Determine the (x, y) coordinate at the center of the cell enclosing the given text.  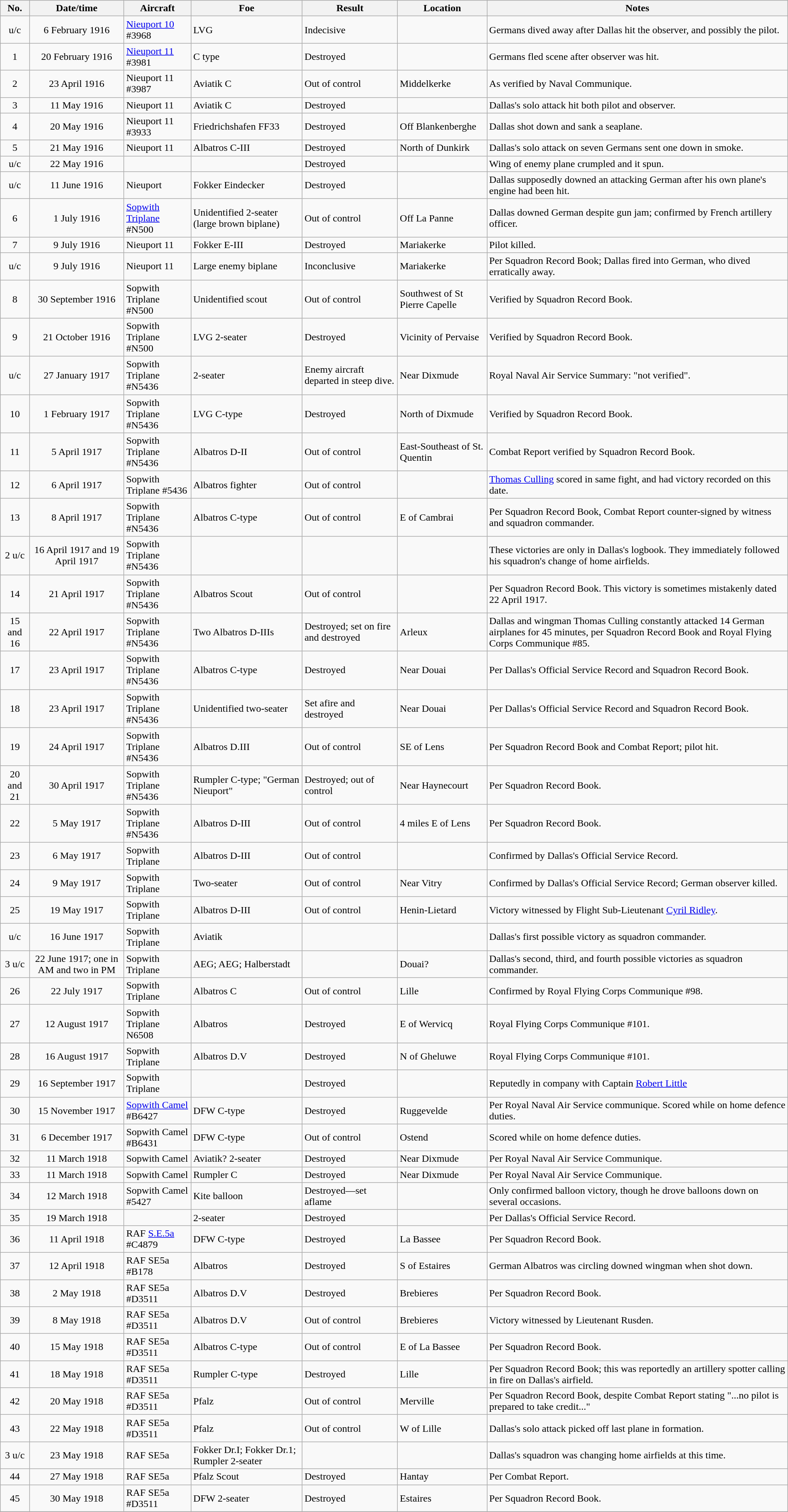
Thomas Culling scored in same fight, and had victory recorded on this date. (638, 484)
17 (15, 670)
These victories are only in Dallas's logbook. They immediately followed his squadron's change of home airfields. (638, 556)
Off La Panne (442, 218)
Sopwith Camel #5427 (157, 1196)
Albatros D-II (246, 452)
36 (15, 1239)
18 (15, 708)
25 (15, 910)
Per Combat Report. (638, 1477)
LVG C-type (246, 414)
Nieuport (157, 185)
Destroyed; set on fire and destroyed (350, 632)
Per Squadron Record Book, Combat Report counter-signed by witness and squadron commander. (638, 517)
Albatros D.III (246, 747)
Vicinity of Pervaise (442, 337)
30 September 1916 (77, 299)
11 April 1918 (77, 1239)
3 (15, 105)
20 May 1918 (77, 1401)
Confirmed by Dallas's Official Service Record; German observer killed. (638, 883)
Only confirmed balloon victory, though he drove balloons down on several occasions. (638, 1196)
Large enemy biplane (246, 266)
Reputedly in company with Captain Robert Little (638, 1084)
Off Blankenberghe (442, 126)
20 and 21 (15, 785)
19 March 1918 (77, 1217)
Albatros Scout (246, 594)
21 May 1916 (77, 148)
44 (15, 1477)
Inconclusive (350, 266)
16 August 1917 (77, 1056)
W of Lille (442, 1428)
16 June 1917 (77, 937)
12 March 1918 (77, 1196)
1 July 1916 (77, 218)
22 (15, 823)
Dallas supposedly downed an attacking German after his own plane's engine had been hit. (638, 185)
21 October 1916 (77, 337)
AEG; AEG; Halberstadt (246, 964)
Pfalz Scout (246, 1477)
23 April 1916 (77, 84)
15 and 16 (15, 632)
Nieuport 10 #3968 (157, 30)
15 May 1918 (77, 1347)
16 April 1917 and 19 April 1917 (77, 556)
Result (350, 8)
Germans dived away after Dallas hit the observer, and possibly the pilot. (638, 30)
Per Royal Naval Air Service communique. Scored while on home defence duties. (638, 1110)
Southwest of St Pierre Capelle (442, 299)
43 (15, 1428)
6 (15, 218)
22 April 1917 (77, 632)
23 May 1918 (77, 1455)
34 (15, 1196)
Victory witnessed by Flight Sub-Lieutenant Cyril Ridley. (638, 910)
Wing of enemy plane crumpled and it spun. (638, 164)
RAF S.E.5a #C4879 (157, 1239)
North of Dixmude (442, 414)
Confirmed by Royal Flying Corps Communique #98. (638, 991)
Dallas's solo attack hit both pilot and observer. (638, 105)
C type (246, 57)
Per Squadron Record Book. This victory is sometimes mistakenly dated 22 April 1917. (638, 594)
12 April 1918 (77, 1266)
Unidentified 2-seater (large brown biplane) (246, 218)
Dallas's first possible victory as squadron commander. (638, 937)
30 April 1917 (77, 785)
11 (15, 452)
6 April 1917 (77, 484)
Aircraft (157, 8)
5 May 1917 (77, 823)
Albatros C (246, 991)
27 January 1917 (77, 376)
Destroyed; out of control (350, 785)
5 (15, 148)
Rumpler C (246, 1175)
Date/time (77, 8)
21 April 1917 (77, 594)
Henin-Lietard (442, 910)
28 (15, 1056)
20 February 1916 (77, 57)
East-Southeast of St. Quentin (442, 452)
2 (15, 84)
Dallas downed German despite gun jam; confirmed by French artillery officer. (638, 218)
Estaires (442, 1498)
No. (15, 8)
Sopwith Triplane N6508 (157, 1024)
Notes (638, 8)
14 (15, 594)
41 (15, 1374)
Per Squadron Record Book; Dallas fired into German, who dived erratically away. (638, 266)
2 May 1918 (77, 1293)
19 (15, 747)
Sopwith Camel #B6427 (157, 1110)
30 May 1918 (77, 1498)
4 miles E of Lens (442, 823)
22 June 1917; one in AM and two in PM (77, 964)
9 May 1917 (77, 883)
11 May 1916 (77, 105)
9 (15, 337)
Dallas's second, third, and fourth possible victories as squadron commander. (638, 964)
N of Gheluwe (442, 1056)
Dallas's solo attack on seven Germans sent one down in smoke. (638, 148)
12 August 1917 (77, 1024)
22 July 1917 (77, 991)
Per Dallas's Official Service Record. (638, 1217)
German Albatros was circling downed wingman when shot down. (638, 1266)
Unidentified scout (246, 299)
39 (15, 1320)
As verified by Naval Communique. (638, 84)
Foe (246, 8)
1 February 1917 (77, 414)
Ruggevelde (442, 1110)
La Bassee (442, 1239)
Location (442, 8)
16 September 1917 (77, 1084)
Pilot killed. (638, 245)
12 (15, 484)
DFW 2-seater (246, 1498)
6 May 1917 (77, 856)
Royal Naval Air Service Summary: "not verified". (638, 376)
7 (15, 245)
Rumpler C-type (246, 1374)
15 November 1917 (77, 1110)
North of Dunkirk (442, 148)
20 May 1916 (77, 126)
40 (15, 1347)
Fokker Eindecker (246, 185)
Victory witnessed by Lieutenant Rusden. (638, 1320)
8 (15, 299)
Two Albatros D-IIIs (246, 632)
8 April 1917 (77, 517)
Enemy aircraft departed in steep dive. (350, 376)
Hantay (442, 1477)
30 (15, 1110)
RAF SE5a #B178 (157, 1266)
Unidentified two-seater (246, 708)
Friedrichshafen FF33 (246, 126)
Sopwith Triplane #5436 (157, 484)
13 (15, 517)
32 (15, 1159)
23 (15, 856)
Douai? (442, 964)
Near Haynecourt (442, 785)
Dallas's squadron was changing home airfields at this time. (638, 1455)
24 (15, 883)
LVG (246, 30)
Per Squadron Record Book, despite Combat Report stating "...no pilot is prepared to take credit..." (638, 1401)
Dallas's solo attack picked off last plane in formation. (638, 1428)
6 February 1916 (77, 30)
35 (15, 1217)
Fokker E-III (246, 245)
Germans fled scene after observer was hit. (638, 57)
8 May 1918 (77, 1320)
Destroyed—set aflame (350, 1196)
Combat Report verified by Squadron Record Book. (638, 452)
26 (15, 991)
Aviatik? 2-seater (246, 1159)
Merville (442, 1401)
45 (15, 1498)
Sopwith Camel #B6431 (157, 1138)
24 April 1917 (77, 747)
Per Squadron Record Book and Combat Report; pilot hit. (638, 747)
Nieuport 11 #3981 (157, 57)
10 (15, 414)
22 May 1916 (77, 164)
29 (15, 1084)
Middelkerke (442, 84)
5 April 1917 (77, 452)
Scored while on home defence duties. (638, 1138)
S of Estaires (442, 1266)
42 (15, 1401)
18 May 1918 (77, 1374)
4 (15, 126)
Kite balloon (246, 1196)
2 u/c (15, 556)
SE of Lens (442, 747)
11 June 1916 (77, 185)
E of Cambrai (442, 517)
Indecisive (350, 30)
Ostend (442, 1138)
Albatros C-III (246, 148)
Set afire and destroyed (350, 708)
37 (15, 1266)
27 (15, 1024)
27 May 1918 (77, 1477)
22 May 1918 (77, 1428)
Aviatik (246, 937)
Near Vitry (442, 883)
Fokker Dr.I; Fokker Dr.1; Rumpler 2-seater (246, 1455)
33 (15, 1175)
Albatros fighter (246, 484)
Two-seater (246, 883)
Dallas shot down and sank a seaplane. (638, 126)
LVG 2-seater (246, 337)
38 (15, 1293)
E of Wervicq (442, 1024)
Nieuport 11 #3987 (157, 84)
6 December 1917 (77, 1138)
Arleux (442, 632)
31 (15, 1138)
Confirmed by Dallas's Official Service Record. (638, 856)
1 (15, 57)
Nieuport 11 #3933 (157, 126)
Per Squadron Record Book; this was reportedly an artillery spotter calling in fire on Dallas's airfield. (638, 1374)
19 May 1917 (77, 910)
E of La Bassee (442, 1347)
Rumpler C-type; "German Nieuport" (246, 785)
